For the text-containing cell, return its midpoint in (X, Y) coordinate format. 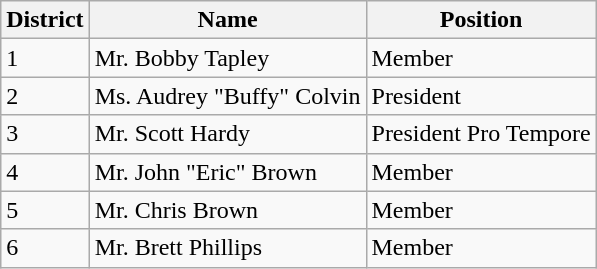
Mr. Bobby Tapley (228, 58)
Position (481, 20)
President Pro Tempore (481, 134)
President (481, 96)
Name (228, 20)
1 (45, 58)
Ms. Audrey "Buffy" Colvin (228, 96)
Mr. Scott Hardy (228, 134)
5 (45, 210)
6 (45, 248)
2 (45, 96)
District (45, 20)
4 (45, 172)
Mr. John "Eric" Brown (228, 172)
Mr. Brett Phillips (228, 248)
Mr. Chris Brown (228, 210)
3 (45, 134)
